Locate the cell with the specified text and output its [X, Y] center coordinate. 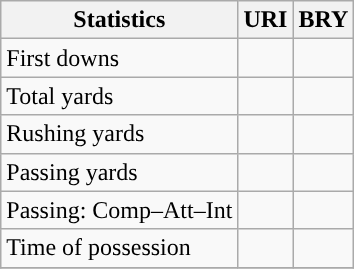
URI [266, 20]
Statistics [120, 20]
Total yards [120, 96]
Rushing yards [120, 134]
Passing yards [120, 172]
First downs [120, 58]
BRY [324, 20]
Passing: Comp–Att–Int [120, 210]
Time of possession [120, 248]
